Locate the cell with the specified text and output its [x, y] center coordinate. 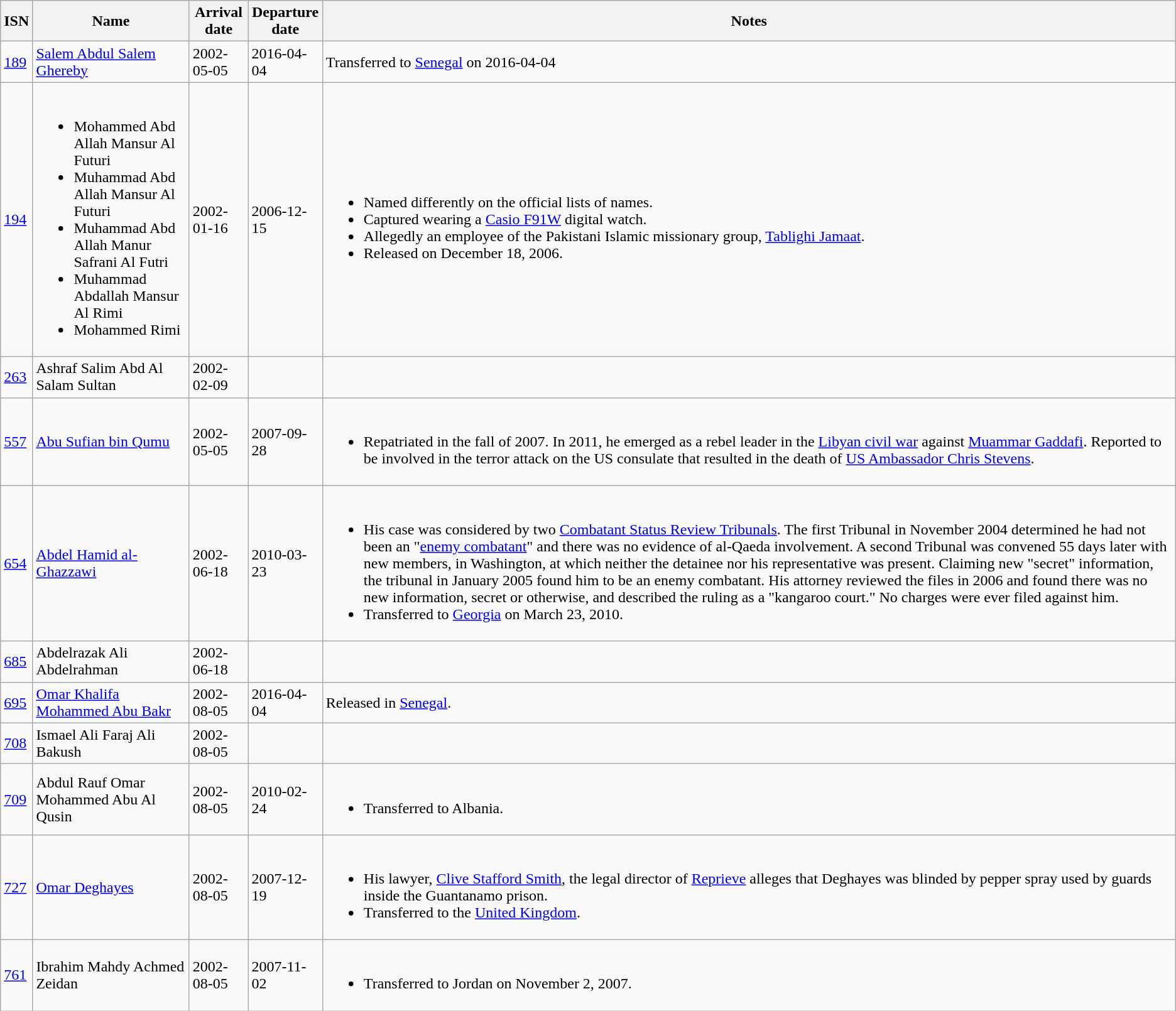
Notes [749, 21]
654 [16, 563]
761 [16, 975]
Abdelrazak Ali Abdelrahman [111, 662]
Abdul Rauf Omar Mohammed Abu Al Qusin [111, 799]
Arrivaldate [219, 21]
2002-02-09 [219, 377]
189 [16, 62]
Salem Abdul Salem Ghereby [111, 62]
Name [111, 21]
2010-02-24 [285, 799]
Abu Sufian bin Qumu [111, 441]
2002-01-16 [219, 220]
Ashraf Salim Abd Al Salam Sultan [111, 377]
2007-09-28 [285, 441]
Departuredate [285, 21]
2010-03-23 [285, 563]
709 [16, 799]
Transferred to Albania. [749, 799]
557 [16, 441]
2007-11-02 [285, 975]
2006-12-15 [285, 220]
708 [16, 743]
Omar Deghayes [111, 887]
194 [16, 220]
ISN [16, 21]
Ismael Ali Faraj Ali Bakush [111, 743]
Abdel Hamid al-Ghazzawi [111, 563]
685 [16, 662]
695 [16, 702]
2007-12-19 [285, 887]
263 [16, 377]
727 [16, 887]
Transferred to Senegal on 2016-04-04 [749, 62]
Transferred to Jordan on November 2, 2007. [749, 975]
Omar Khalifa Mohammed Abu Bakr [111, 702]
Ibrahim Mahdy Achmed Zeidan [111, 975]
Released in Senegal. [749, 702]
